Identify which cell holds the provided text, then report its (X, Y) central coordinate. 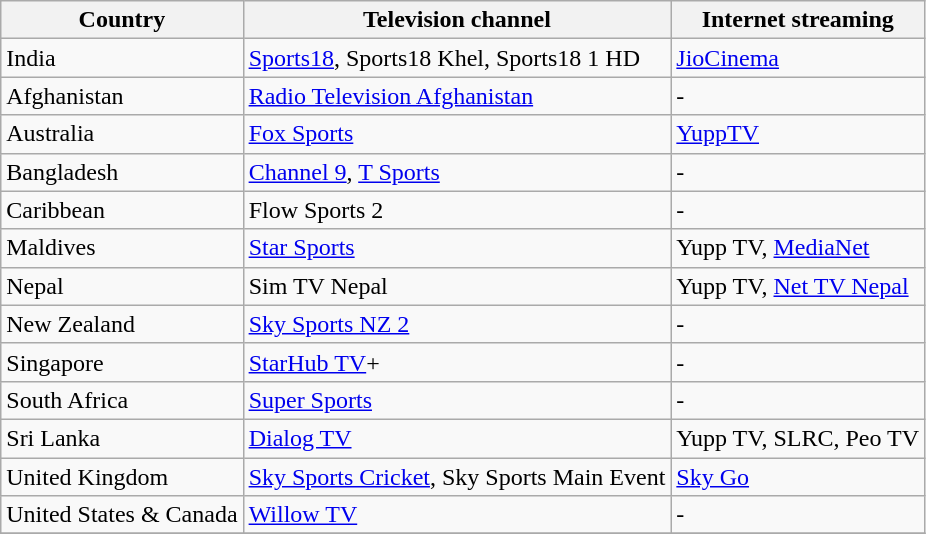
Yupp TV, Net TV Nepal (798, 286)
Sky Sports NZ 2 (457, 324)
YuppTV (798, 134)
Maldives (122, 248)
Sky Go (798, 477)
Bangladesh (122, 172)
Internet streaming (798, 20)
Yupp TV, SLRC, Peo TV (798, 438)
JioCinema (798, 58)
Country (122, 20)
Sports18, Sports18 Khel, Sports18 1 HD (457, 58)
United States & Canada (122, 515)
United Kingdom (122, 477)
Television channel (457, 20)
Sri Lanka (122, 438)
Fox Sports (457, 134)
Sky Sports Cricket, Sky Sports Main Event (457, 477)
Willow TV (457, 515)
Afghanistan (122, 96)
Super Sports (457, 400)
Yupp TV, MediaNet (798, 248)
Caribbean (122, 210)
India (122, 58)
Channel 9, T Sports (457, 172)
Radio Television Afghanistan (457, 96)
StarHub TV+ (457, 362)
New Zealand (122, 324)
South Africa (122, 400)
Nepal (122, 286)
Australia (122, 134)
Flow Sports 2 (457, 210)
Star Sports (457, 248)
Sim TV Nepal (457, 286)
Singapore (122, 362)
Dialog TV (457, 438)
